Identify which cell holds the provided text, then report its (x, y) central coordinate. 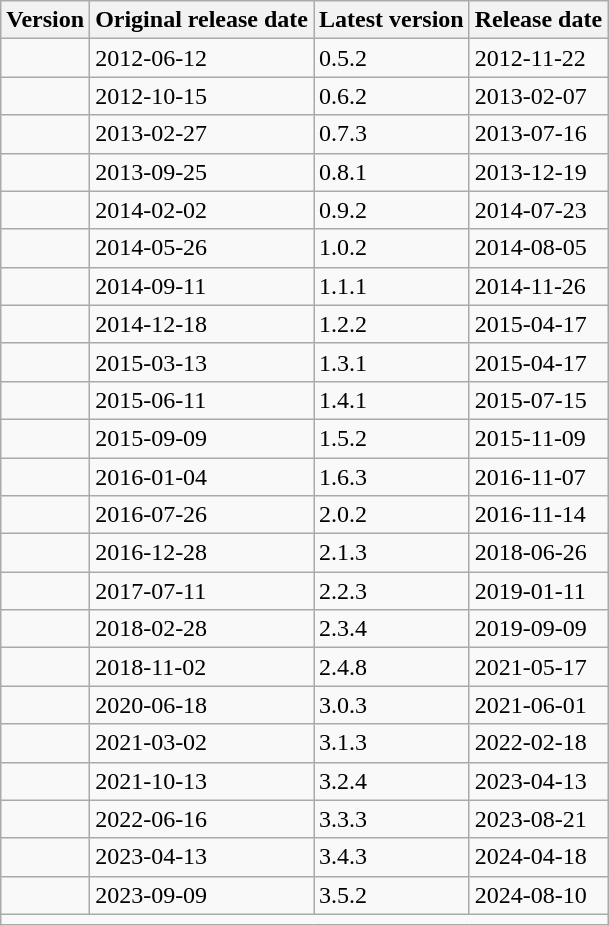
2014-07-23 (538, 210)
3.2.4 (392, 781)
1.3.1 (392, 362)
1.4.1 (392, 400)
2014-11-26 (538, 286)
2016-11-07 (538, 477)
2018-06-26 (538, 553)
2017-07-11 (202, 591)
1.1.1 (392, 286)
2.2.3 (392, 591)
2024-08-10 (538, 895)
2016-11-14 (538, 515)
Version (46, 20)
3.1.3 (392, 743)
2014-12-18 (202, 324)
2023-09-09 (202, 895)
2012-11-22 (538, 58)
0.5.2 (392, 58)
1.6.3 (392, 477)
2014-02-02 (202, 210)
2016-07-26 (202, 515)
2013-02-07 (538, 96)
Release date (538, 20)
Original release date (202, 20)
3.5.2 (392, 895)
2.1.3 (392, 553)
2.0.2 (392, 515)
2018-11-02 (202, 667)
2014-09-11 (202, 286)
2024-04-18 (538, 857)
2015-11-09 (538, 438)
3.4.3 (392, 857)
3.0.3 (392, 705)
2023-08-21 (538, 819)
2015-07-15 (538, 400)
2021-10-13 (202, 781)
2019-01-11 (538, 591)
2019-09-09 (538, 629)
2.4.8 (392, 667)
Latest version (392, 20)
2018-02-28 (202, 629)
2020-06-18 (202, 705)
2013-12-19 (538, 172)
2012-10-15 (202, 96)
1.5.2 (392, 438)
2022-06-16 (202, 819)
1.0.2 (392, 248)
2015-06-11 (202, 400)
0.7.3 (392, 134)
0.6.2 (392, 96)
2.3.4 (392, 629)
2014-08-05 (538, 248)
2013-07-16 (538, 134)
2022-02-18 (538, 743)
2013-09-25 (202, 172)
0.9.2 (392, 210)
2015-03-13 (202, 362)
2021-06-01 (538, 705)
2021-03-02 (202, 743)
2016-12-28 (202, 553)
2015-09-09 (202, 438)
0.8.1 (392, 172)
2013-02-27 (202, 134)
2012-06-12 (202, 58)
3.3.3 (392, 819)
2016-01-04 (202, 477)
2014-05-26 (202, 248)
2021-05-17 (538, 667)
1.2.2 (392, 324)
